Provide the [X, Y] coordinate of the cell's center where the given text is located.  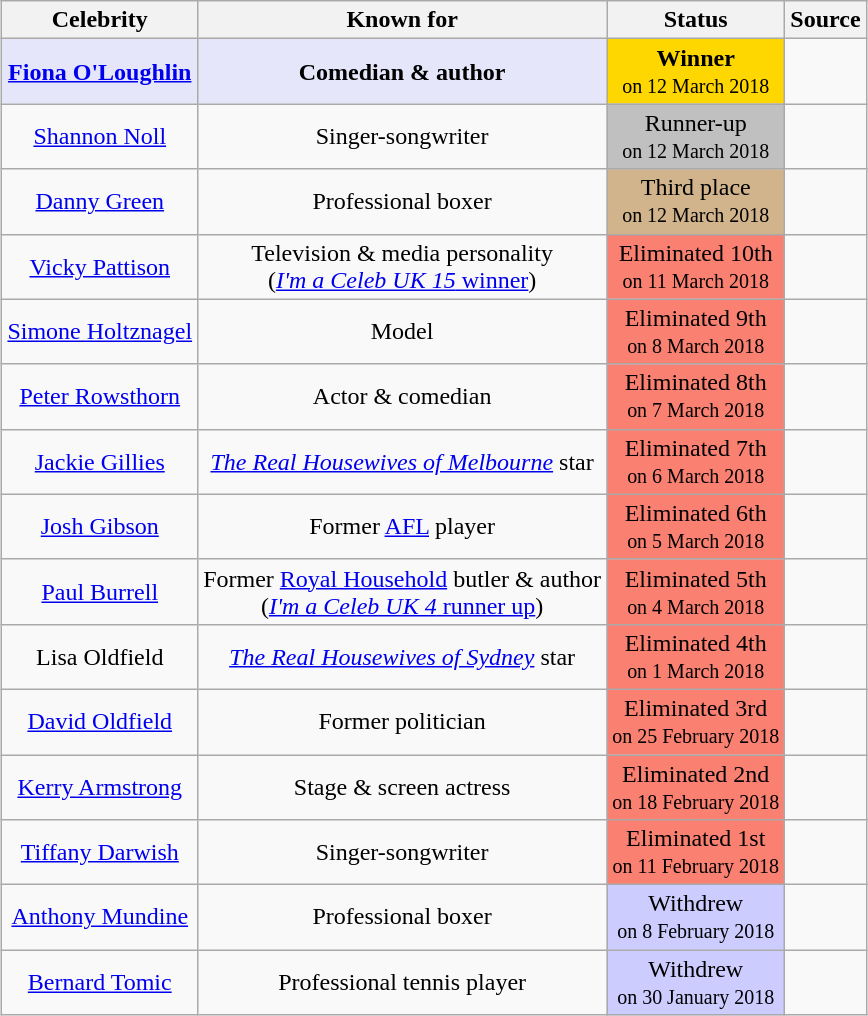
Lisa Oldfield [100, 656]
Peter Rowsthorn [100, 396]
Source [826, 20]
Jackie Gillies [100, 462]
Bernard Tomic [100, 982]
David Oldfield [100, 722]
Withdrewon 30 January 2018 [696, 982]
Eliminated 7thon 6 March 2018 [696, 462]
Eliminated 5thon 4 March 2018 [696, 592]
Third placeon 12 March 2018 [696, 202]
Eliminated 1ston 11 February 2018 [696, 852]
Eliminated 2ndon 18 February 2018 [696, 786]
Fiona O'Loughlin [100, 72]
Model [402, 332]
Eliminated 9thon 8 March 2018 [696, 332]
Josh Gibson [100, 526]
Status [696, 20]
Winneron 12 March 2018 [696, 72]
Shannon Noll [100, 136]
Television & media personality(I'm a Celeb UK 15 winner) [402, 266]
Anthony Mundine [100, 918]
Eliminated 3rdon 25 February 2018 [696, 722]
Stage & screen actress [402, 786]
Eliminated 4thon 1 March 2018 [696, 656]
Tiffany Darwish [100, 852]
Withdrewon 8 February 2018 [696, 918]
The Real Housewives of Sydney star [402, 656]
Simone Holtznagel [100, 332]
Eliminated 6thon 5 March 2018 [696, 526]
Comedian & author [402, 72]
Celebrity [100, 20]
Eliminated 8thon 7 March 2018 [696, 396]
Former politician [402, 722]
Danny Green [100, 202]
Paul Burrell [100, 592]
Eliminated 10thon 11 March 2018 [696, 266]
The Real Housewives of Melbourne star [402, 462]
Former AFL player [402, 526]
Known for [402, 20]
Kerry Armstrong [100, 786]
Vicky Pattison [100, 266]
Professional tennis player [402, 982]
Runner-upon 12 March 2018 [696, 136]
Actor & comedian [402, 396]
Former Royal Household butler & author(I'm a Celeb UK 4 runner up) [402, 592]
